From the cell containing the given text, extract its center point as (X, Y) coordinate. 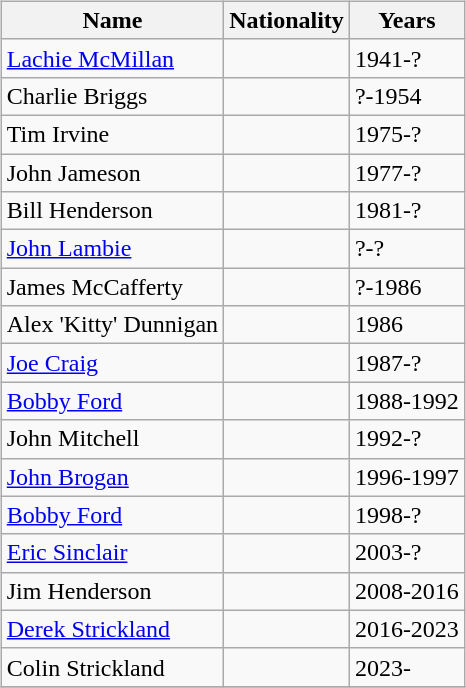
John Mitchell (112, 439)
Name (112, 20)
Charlie Briggs (112, 96)
2003-? (406, 553)
Tim Irvine (112, 134)
1975-? (406, 134)
1981-? (406, 211)
Lachie McMillan (112, 58)
1996-1997 (406, 477)
1941-? (406, 58)
?-1986 (406, 287)
Nationality (287, 20)
1998-? (406, 515)
Bill Henderson (112, 211)
James McCafferty (112, 287)
?-1954 (406, 96)
1977-? (406, 173)
Years (406, 20)
2008-2016 (406, 591)
John Jameson (112, 173)
1987-? (406, 363)
2016-2023 (406, 629)
Eric Sinclair (112, 553)
Joe Craig (112, 363)
1992-? (406, 439)
1986 (406, 325)
1988-1992 (406, 401)
Colin Strickland (112, 667)
2023- (406, 667)
?-? (406, 249)
John Lambie (112, 249)
Jim Henderson (112, 591)
Alex 'Kitty' Dunnigan (112, 325)
John Brogan (112, 477)
Derek Strickland (112, 629)
